Extract the (x, y) coordinate from the center of the cell holding the provided text.  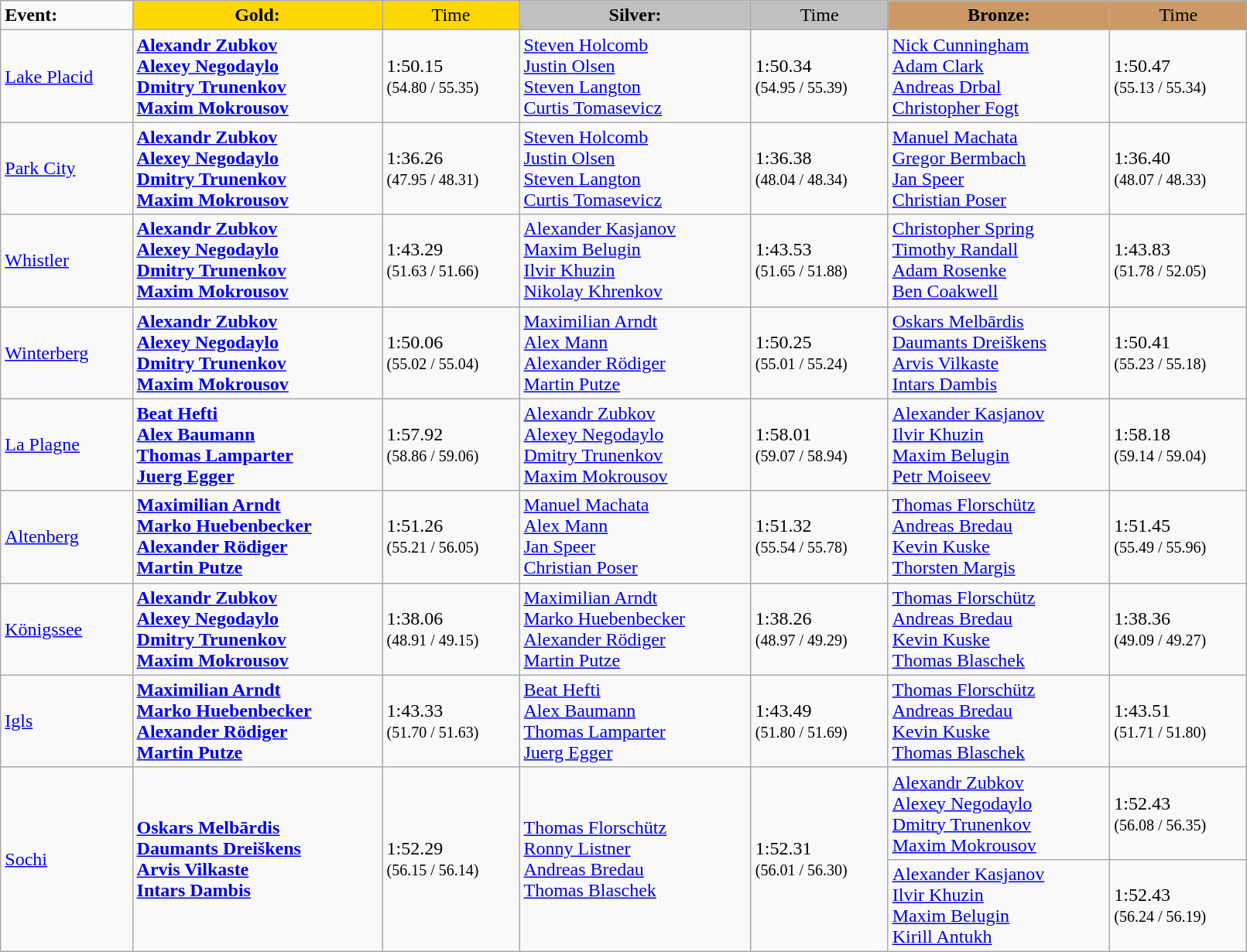
Event: (67, 15)
1:36.40 (48.07 / 48.33) (1178, 169)
Maximilian ArndtAlex MannAlexander RödigerMartin Putze (635, 353)
Winterberg (67, 353)
1:38.26 (48.97 / 49.29) (819, 628)
1:38.06 (48.91 / 49.15) (450, 628)
La Plagne (67, 444)
1:38.36 (49.09 / 49.27) (1178, 628)
1:52.43 (56.24 / 56.19) (1178, 906)
1:50.25 (55.01 / 55.24) (819, 353)
1:50.41 (55.23 / 55.18) (1178, 353)
Alexander Kasjanov Maxim BeluginIlvir KhuzinNikolay Khrenkov (635, 260)
1:50.06 (55.02 / 55.04) (450, 353)
Thomas FlorschützAndreas BredauKevin KuskeThorsten Margis (999, 537)
1:52.29 (56.15 / 56.14) (450, 859)
Alexander KasjanovIlvir Khuzin Maxim BeluginPetr Moiseev (999, 444)
Alexander KasjanovIlvir Khuzin Maxim BeluginKirill Antukh (999, 906)
Thomas FlorschützRonny ListnerAndreas BredauThomas Blaschek (635, 859)
1:51.32 (55.54 / 55.78) (819, 537)
1:43.53 (51.65 / 51.88) (819, 260)
1:51.26 (55.21 / 56.05) (450, 537)
1:50.34 (54.95 / 55.39) (819, 76)
1:58.18 (59.14 / 59.04) (1178, 444)
Bronze: (999, 15)
1:50.15 (54.80 / 55.35) (450, 76)
Manuel MachataAlex MannJan SpeerChristian Poser (635, 537)
1:52.43 (56.08 / 56.35) (1178, 813)
Altenberg (67, 537)
1:51.45 (55.49 / 55.96) (1178, 537)
1:57.92 (58.86 / 59.06) (450, 444)
Manuel MachataGregor BermbachJan SpeerChristian Poser (999, 169)
Lake Placid (67, 76)
Sochi (67, 859)
1:43.51 (51.71 / 51.80) (1178, 721)
1:36.26 (47.95 / 48.31) (450, 169)
1:43.83 (51.78 / 52.05) (1178, 260)
1:58.01 (59.07 / 58.94) (819, 444)
1:43.33 (51.70 / 51.63) (450, 721)
Königssee (67, 628)
Igls (67, 721)
Park City (67, 169)
1:52.31 (56.01 / 56.30) (819, 859)
Nick CunninghamAdam ClarkAndreas DrbalChristopher Fogt (999, 76)
Gold: (257, 15)
1:43.29 (51.63 / 51.66) (450, 260)
Christopher Spring Timothy RandallAdam RosenkeBen Coakwell (999, 260)
1:36.38 (48.04 / 48.34) (819, 169)
Silver: (635, 15)
1:43.49 (51.80 / 51.69) (819, 721)
Whistler (67, 260)
1:50.47 (55.13 / 55.34) (1178, 76)
